Identify which cell holds the provided text, then report its [x, y] central coordinate. 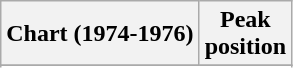
Chart (1974-1976) [100, 34]
Peakposition [245, 34]
